Find where the given text appears and provide that cell's center as (X, Y) coordinate. 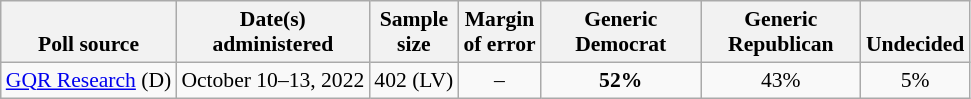
GenericRepublican (781, 32)
Marginof error (499, 32)
402 (LV) (414, 80)
43% (781, 80)
GQR Research (D) (89, 80)
Date(s)administered (272, 32)
52% (621, 80)
Undecided (915, 32)
October 10–13, 2022 (272, 80)
Poll source (89, 32)
– (499, 80)
GenericDemocrat (621, 32)
Samplesize (414, 32)
5% (915, 80)
